Scan for the cell matching the given text and deliver its [X, Y] coordinate at center. 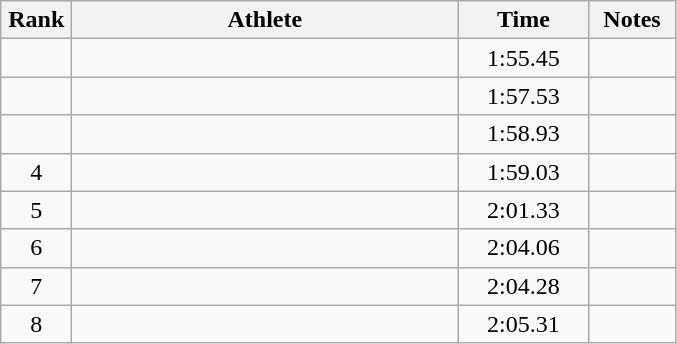
2:04.28 [524, 286]
7 [36, 286]
2:05.31 [524, 324]
1:55.45 [524, 58]
5 [36, 210]
Rank [36, 20]
Time [524, 20]
1:58.93 [524, 134]
6 [36, 248]
1:59.03 [524, 172]
8 [36, 324]
2:04.06 [524, 248]
1:57.53 [524, 96]
Notes [632, 20]
4 [36, 172]
Athlete [265, 20]
2:01.33 [524, 210]
